Return (X, Y) of the center of cell containing provided text 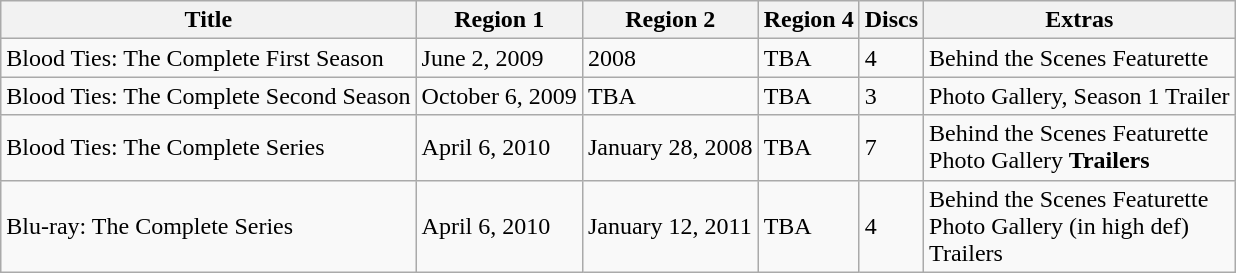
January 12, 2011 (670, 226)
Extras (1080, 20)
Region 2 (670, 20)
Blood Ties: The Complete Second Season (208, 96)
Photo Gallery, Season 1 Trailer (1080, 96)
Region 4 (808, 20)
7 (891, 148)
Title (208, 20)
Behind the Scenes Featurette Photo Gallery (in high def) Trailers (1080, 226)
January 28, 2008 (670, 148)
Behind the Scenes Featurette (1080, 58)
June 2, 2009 (499, 58)
3 (891, 96)
Region 1 (499, 20)
October 6, 2009 (499, 96)
Behind the Scenes Featurette Photo Gallery Trailers (1080, 148)
Discs (891, 20)
2008 (670, 58)
Blood Ties: The Complete First Season (208, 58)
Blu-ray: The Complete Series (208, 226)
Blood Ties: The Complete Series (208, 148)
